Find where the given text appears and provide that cell's center as (X, Y) coordinate. 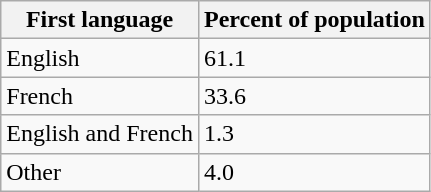
61.1 (314, 58)
Percent of population (314, 20)
1.3 (314, 134)
4.0 (314, 172)
French (100, 96)
33.6 (314, 96)
First language (100, 20)
English (100, 58)
Other (100, 172)
English and French (100, 134)
